Locate the cell with the specified text and output its [X, Y] center coordinate. 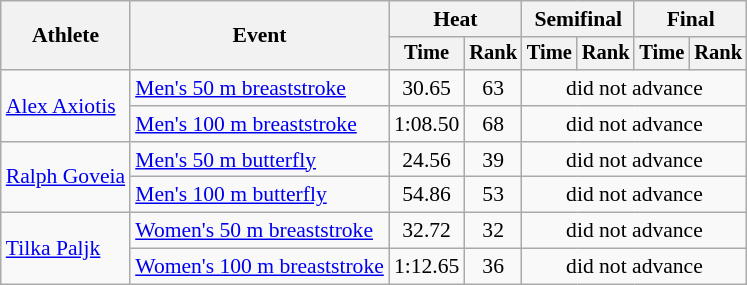
Athlete [66, 36]
Final [690, 19]
63 [493, 88]
Men's 50 m butterfly [260, 160]
Ralph Goveia [66, 178]
Semifinal [578, 19]
Men's 50 m breaststroke [260, 88]
36 [493, 267]
Event [260, 36]
32 [493, 231]
68 [493, 124]
Tilka Paljk [66, 248]
30.65 [426, 88]
Women's 100 m breaststroke [260, 267]
Men's 100 m butterfly [260, 195]
53 [493, 195]
39 [493, 160]
Women's 50 m breaststroke [260, 231]
1:12.65 [426, 267]
32.72 [426, 231]
24.56 [426, 160]
Alex Axiotis [66, 106]
54.86 [426, 195]
1:08.50 [426, 124]
Heat [456, 19]
Men's 100 m breaststroke [260, 124]
